Return the [X, Y] coordinate for the center point of the cell that contains the specified text.  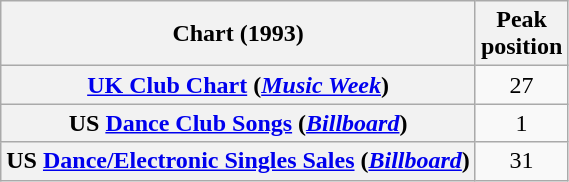
Chart (1993) [238, 34]
US Dance/Electronic Singles Sales (Billboard) [238, 161]
31 [521, 161]
27 [521, 85]
1 [521, 123]
UK Club Chart (Music Week) [238, 85]
Peakposition [521, 34]
US Dance Club Songs (Billboard) [238, 123]
